Pinpoint the cell where the given text exists, returning its (x, y) midpoint coordinate. 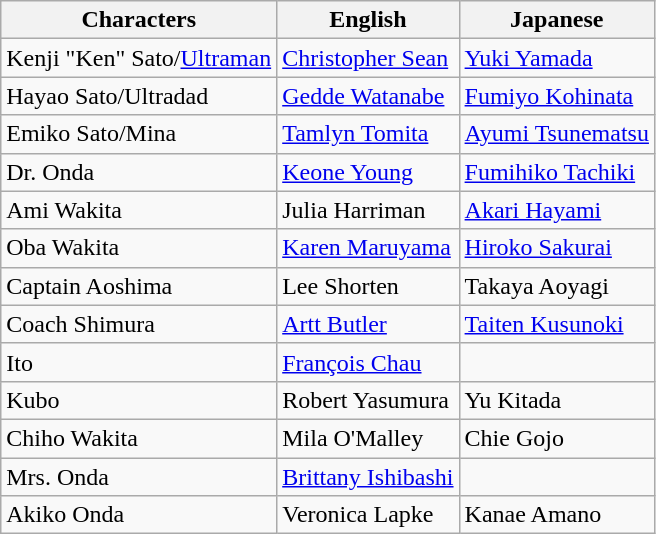
Karen Maruyama (368, 248)
Chiho Wakita (139, 438)
Ami Wakita (139, 210)
Robert Yasumura (368, 400)
Yuki Yamada (556, 58)
Akiko Onda (139, 515)
Chie Gojo (556, 438)
Mrs. Onda (139, 477)
Ayumi Tsunematsu (556, 134)
Coach Shimura (139, 324)
Tamlyn Tomita (368, 134)
Fumiyo Kohinata (556, 96)
Artt Butler (368, 324)
Captain Aoshima (139, 286)
Julia Harriman (368, 210)
Christopher Sean (368, 58)
Japanese (556, 20)
Yu Kitada (556, 400)
Akari Hayami (556, 210)
Characters (139, 20)
Kubo (139, 400)
Taiten Kusunoki (556, 324)
Hayao Sato/Ultradad (139, 96)
Ito (139, 362)
Emiko Sato/Mina (139, 134)
Keone Young (368, 172)
Hiroko Sakurai (556, 248)
Kanae Amano (556, 515)
Oba Wakita (139, 248)
Kenji "Ken" Sato/Ultraman (139, 58)
Lee Shorten (368, 286)
Takaya Aoyagi (556, 286)
Mila O'Malley (368, 438)
Fumihiko Tachiki (556, 172)
English (368, 20)
François Chau (368, 362)
Veronica Lapke (368, 515)
Dr. Onda (139, 172)
Brittany Ishibashi (368, 477)
Gedde Watanabe (368, 96)
